Capture the cell that displays the provided text and extract its [x, y] central coordinate. 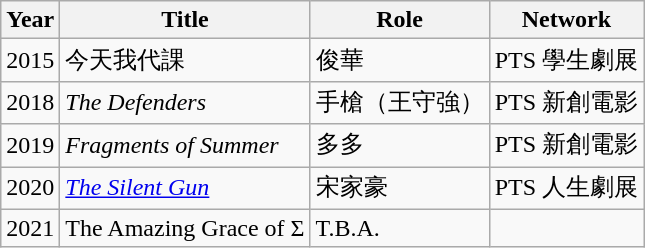
Network [566, 20]
The Silent Gun [185, 188]
宋家豪 [400, 188]
多多 [400, 146]
手槍（王守強） [400, 102]
2021 [30, 228]
The Defenders [185, 102]
Title [185, 20]
PTS 人生劇展 [566, 188]
Year [30, 20]
2015 [30, 60]
Role [400, 20]
2019 [30, 146]
T.B.A. [400, 228]
俊華 [400, 60]
2018 [30, 102]
今天我代課 [185, 60]
The Amazing Grace of Σ [185, 228]
2020 [30, 188]
Fragments of Summer [185, 146]
PTS 學生劇展 [566, 60]
